Return the [x, y] coordinate for the center point of the cell that contains the specified text.  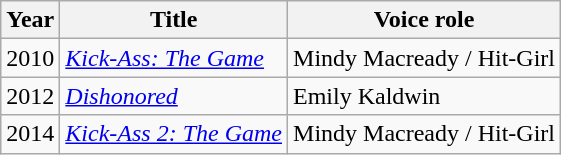
Kick-Ass: The Game [174, 58]
2014 [30, 134]
Year [30, 20]
Emily Kaldwin [424, 96]
Kick-Ass 2: The Game [174, 134]
Title [174, 20]
2012 [30, 96]
Dishonored [174, 96]
2010 [30, 58]
Voice role [424, 20]
